Output the (X, Y) coordinate of the center of the cell containing the given text.  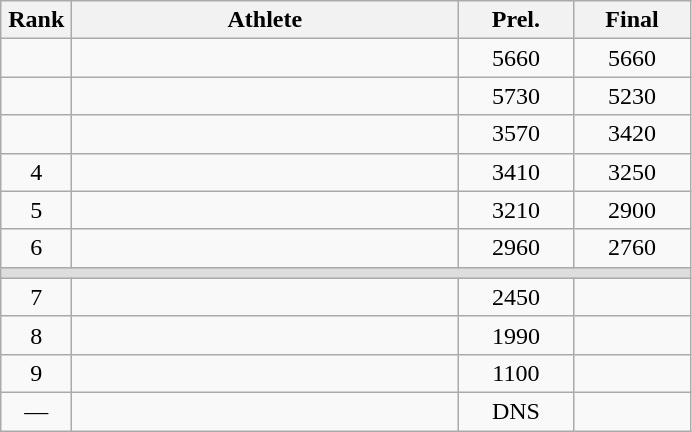
Final (632, 20)
6 (36, 248)
4 (36, 172)
5230 (632, 96)
2760 (632, 248)
2960 (516, 248)
5 (36, 210)
DNS (516, 411)
Prel. (516, 20)
3420 (632, 134)
1100 (516, 373)
1990 (516, 335)
Rank (36, 20)
2450 (516, 297)
7 (36, 297)
3410 (516, 172)
3250 (632, 172)
— (36, 411)
3570 (516, 134)
3210 (516, 210)
8 (36, 335)
5730 (516, 96)
Athlete (265, 20)
9 (36, 373)
2900 (632, 210)
